Locate the cell with the specified text and output its [X, Y] center coordinate. 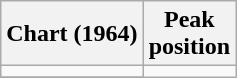
Peakposition [189, 34]
Chart (1964) [72, 34]
